Scan for the cell matching the given text and deliver its (X, Y) coordinate at center. 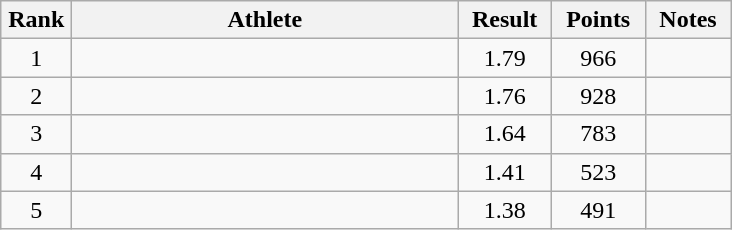
Rank (36, 20)
Points (598, 20)
1.38 (505, 210)
928 (598, 96)
523 (598, 172)
Athlete (265, 20)
1.41 (505, 172)
1.64 (505, 134)
966 (598, 58)
5 (36, 210)
3 (36, 134)
4 (36, 172)
491 (598, 210)
Result (505, 20)
1.76 (505, 96)
783 (598, 134)
Notes (688, 20)
2 (36, 96)
1 (36, 58)
1.79 (505, 58)
